Scan for the cell matching the given text and deliver its (X, Y) coordinate at center. 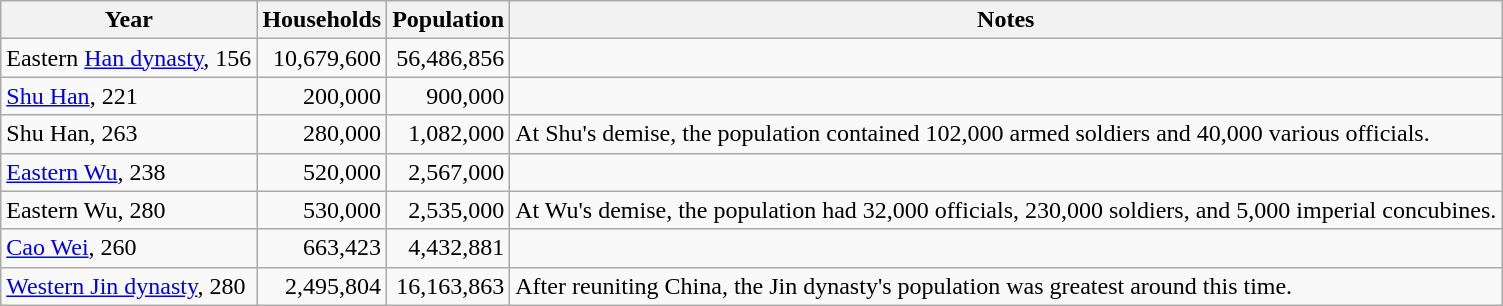
280,000 (322, 134)
56,486,856 (448, 58)
Western Jin dynasty, 280 (129, 286)
530,000 (322, 210)
200,000 (322, 96)
10,679,600 (322, 58)
2,495,804 (322, 286)
520,000 (322, 172)
Year (129, 20)
Eastern Han dynasty, 156 (129, 58)
1,082,000 (448, 134)
Notes (1006, 20)
900,000 (448, 96)
4,432,881 (448, 248)
Shu Han, 263 (129, 134)
After reuniting China, the Jin dynasty's population was greatest around this time. (1006, 286)
Population (448, 20)
Eastern Wu, 280 (129, 210)
16,163,863 (448, 286)
2,535,000 (448, 210)
Eastern Wu, 238 (129, 172)
Shu Han, 221 (129, 96)
2,567,000 (448, 172)
663,423 (322, 248)
At Wu's demise, the population had 32,000 officials, 230,000 soldiers, and 5,000 imperial concubines. (1006, 210)
Cao Wei, 260 (129, 248)
At Shu's demise, the population contained 102,000 armed soldiers and 40,000 various officials. (1006, 134)
Households (322, 20)
